Find where the given text appears and provide that cell's center as (X, Y) coordinate. 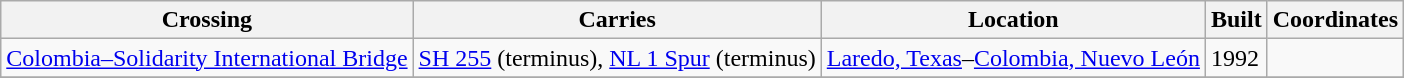
Built (1236, 20)
Laredo, Texas–Colombia, Nuevo León (1013, 58)
Colombia–Solidarity International Bridge (207, 58)
Coordinates (1335, 20)
Carries (617, 20)
Crossing (207, 20)
1992 (1236, 58)
SH 255 (terminus), NL 1 Spur (terminus) (617, 58)
Location (1013, 20)
